Return (x, y) of the center of cell containing provided text 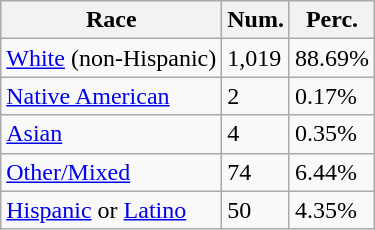
4.35% (332, 210)
2 (256, 96)
1,019 (256, 58)
0.35% (332, 134)
White (non-Hispanic) (112, 58)
Num. (256, 20)
Native American (112, 96)
Perc. (332, 20)
Asian (112, 134)
Hispanic or Latino (112, 210)
0.17% (332, 96)
Other/Mixed (112, 172)
Race (112, 20)
6.44% (332, 172)
88.69% (332, 58)
4 (256, 134)
50 (256, 210)
74 (256, 172)
